Search for the cell housing the specified text and yield its (x, y) center coordinate. 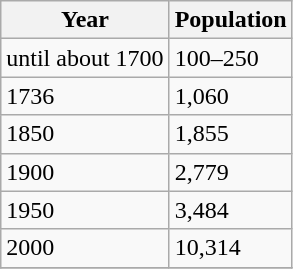
2,779 (230, 172)
100–250 (230, 58)
Year (85, 20)
1850 (85, 134)
10,314 (230, 248)
1,060 (230, 96)
until about 1700 (85, 58)
1736 (85, 96)
3,484 (230, 210)
2000 (85, 248)
1,855 (230, 134)
1900 (85, 172)
1950 (85, 210)
Population (230, 20)
